Determine the [X, Y] coordinate at the center of the cell enclosing the given text.  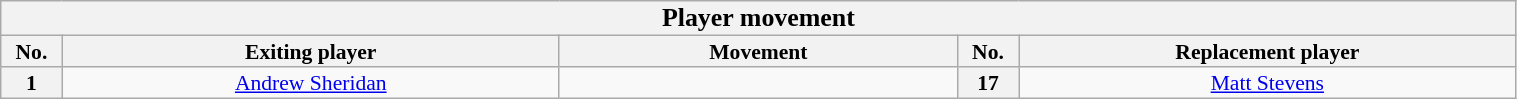
1 [32, 82]
Replacement player [1268, 51]
Movement [758, 51]
Exiting player [310, 51]
Matt Stevens [1268, 82]
Player movement [758, 18]
17 [988, 82]
Andrew Sheridan [310, 82]
